Find where the given text appears and provide that cell's center as [x, y] coordinate. 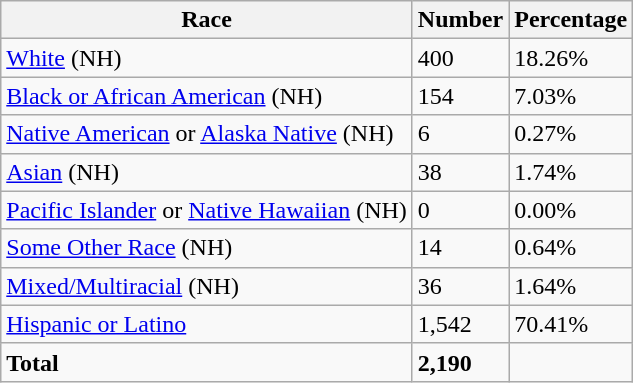
Black or African American (NH) [207, 96]
White (NH) [207, 58]
Pacific Islander or Native Hawaiian (NH) [207, 210]
0 [460, 210]
Asian (NH) [207, 172]
70.41% [571, 324]
2,190 [460, 362]
36 [460, 286]
Percentage [571, 20]
18.26% [571, 58]
6 [460, 134]
14 [460, 248]
400 [460, 58]
0.27% [571, 134]
154 [460, 96]
1.74% [571, 172]
Total [207, 362]
1.64% [571, 286]
Hispanic or Latino [207, 324]
0.64% [571, 248]
38 [460, 172]
7.03% [571, 96]
Mixed/Multiracial (NH) [207, 286]
0.00% [571, 210]
1,542 [460, 324]
Some Other Race (NH) [207, 248]
Number [460, 20]
Native American or Alaska Native (NH) [207, 134]
Race [207, 20]
